Locate the cell with the specified text and output its [X, Y] center coordinate. 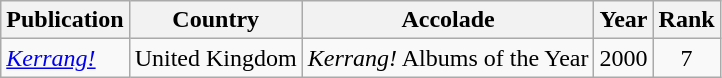
Kerrang! Albums of the Year [448, 58]
Rank [686, 20]
7 [686, 58]
Year [624, 20]
Kerrang! [65, 58]
2000 [624, 58]
Accolade [448, 20]
United Kingdom [216, 58]
Publication [65, 20]
Country [216, 20]
